For the text-containing cell, return its midpoint in (X, Y) coordinate format. 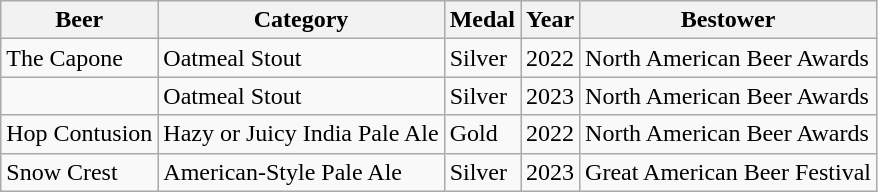
Hazy or Juicy India Pale Ale (301, 134)
The Capone (80, 58)
Medal (482, 20)
Year (550, 20)
Gold (482, 134)
Bestower (728, 20)
Category (301, 20)
Great American Beer Festival (728, 172)
Beer (80, 20)
American-Style Pale Ale (301, 172)
Hop Contusion (80, 134)
Snow Crest (80, 172)
